From the cell containing the given text, extract its center point as (X, Y) coordinate. 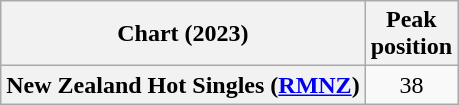
38 (411, 85)
Chart (2023) (183, 34)
New Zealand Hot Singles (RMNZ) (183, 85)
Peakposition (411, 34)
